Detect which cell encompasses the target text, then output its (X, Y) center coordinate. 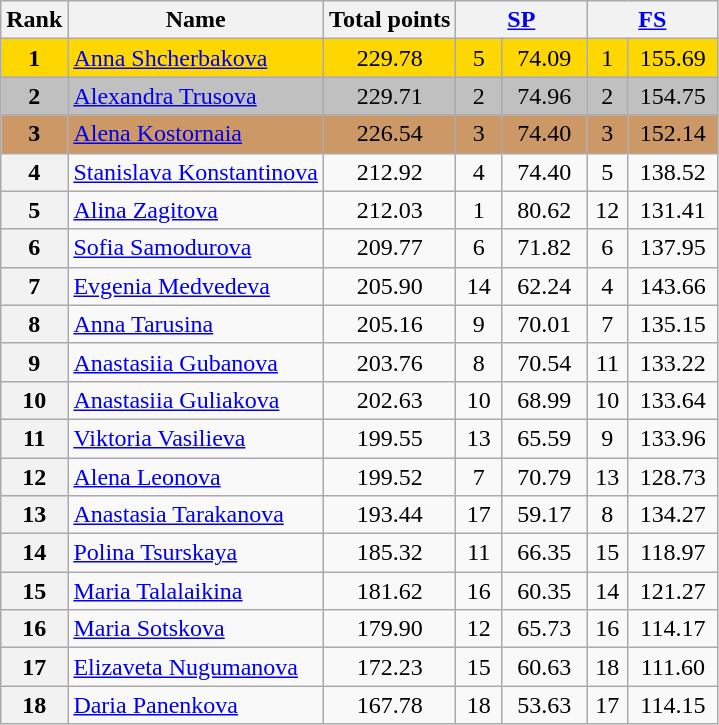
138.52 (673, 172)
Anna Shcherbakova (196, 58)
SP (522, 20)
203.76 (390, 362)
118.97 (673, 553)
152.14 (673, 134)
154.75 (673, 96)
133.22 (673, 362)
172.23 (390, 667)
179.90 (390, 629)
Stanislava Konstantinova (196, 172)
167.78 (390, 705)
68.99 (544, 400)
143.66 (673, 286)
74.96 (544, 96)
Maria Sotskova (196, 629)
Sofia Samodurova (196, 248)
212.03 (390, 210)
229.71 (390, 96)
74.09 (544, 58)
70.54 (544, 362)
199.55 (390, 438)
209.77 (390, 248)
71.82 (544, 248)
181.62 (390, 591)
226.54 (390, 134)
137.95 (673, 248)
Name (196, 20)
Alena Kostornaia (196, 134)
133.64 (673, 400)
205.16 (390, 324)
134.27 (673, 515)
135.15 (673, 324)
205.90 (390, 286)
Maria Talalaikina (196, 591)
Anastasiia Gubanova (196, 362)
Anastasia Tarakanova (196, 515)
59.17 (544, 515)
FS (652, 20)
121.27 (673, 591)
Anastasiia Guliakova (196, 400)
Evgenia Medvedeva (196, 286)
Daria Panenkova (196, 705)
Total points (390, 20)
128.73 (673, 477)
70.79 (544, 477)
66.35 (544, 553)
Elizaveta Nugumanova (196, 667)
Alena Leonova (196, 477)
114.17 (673, 629)
114.15 (673, 705)
133.96 (673, 438)
Alexandra Trusova (196, 96)
Viktoria Vasilieva (196, 438)
111.60 (673, 667)
70.01 (544, 324)
202.63 (390, 400)
131.41 (673, 210)
Polina Tsurskaya (196, 553)
199.52 (390, 477)
Rank (34, 20)
212.92 (390, 172)
60.35 (544, 591)
193.44 (390, 515)
Anna Tarusina (196, 324)
155.69 (673, 58)
229.78 (390, 58)
60.63 (544, 667)
53.63 (544, 705)
Alina Zagitova (196, 210)
65.59 (544, 438)
80.62 (544, 210)
185.32 (390, 553)
65.73 (544, 629)
62.24 (544, 286)
